Find where the given text appears and provide that cell's center as [x, y] coordinate. 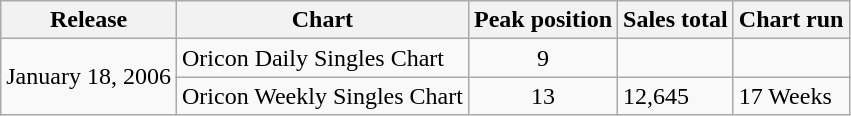
12,645 [676, 96]
January 18, 2006 [89, 77]
9 [542, 58]
Oricon Daily Singles Chart [322, 58]
Chart [322, 20]
Release [89, 20]
13 [542, 96]
Peak position [542, 20]
Chart run [791, 20]
Oricon Weekly Singles Chart [322, 96]
17 Weeks [791, 96]
Sales total [676, 20]
